Scan for the cell matching the given text and deliver its [X, Y] coordinate at center. 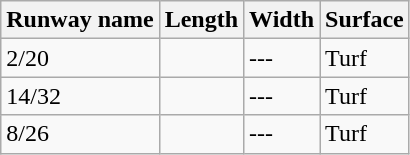
Length [201, 20]
2/20 [80, 58]
Width [282, 20]
8/26 [80, 134]
Runway name [80, 20]
14/32 [80, 96]
Surface [365, 20]
